Provide the (x, y) coordinate of the cell's center where the given text is located.  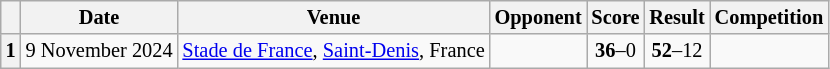
Stade de France, Saint-Denis, France (334, 51)
Venue (334, 17)
36–0 (615, 51)
Opponent (538, 17)
52–12 (676, 51)
1 (11, 51)
Date (100, 17)
Result (676, 17)
9 November 2024 (100, 51)
Competition (769, 17)
Score (615, 17)
